Identify which cell holds the provided text, then report its (X, Y) central coordinate. 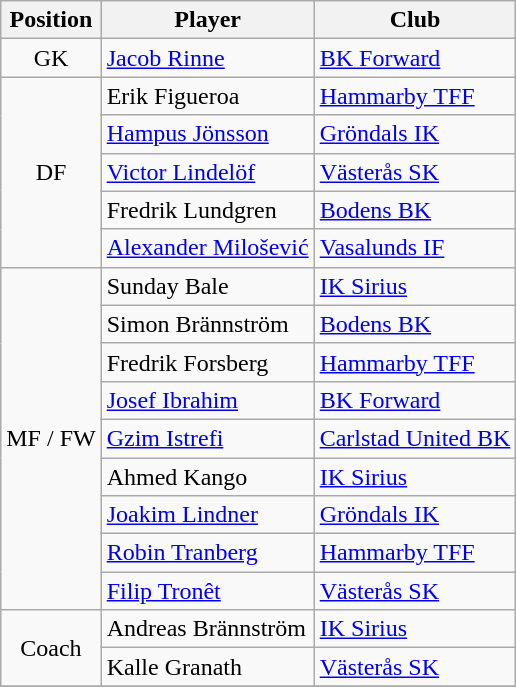
Kalle Granath (208, 667)
DF (51, 172)
Player (208, 20)
Coach (51, 648)
Jacob Rinne (208, 58)
Andreas Brännström (208, 629)
Ahmed Kango (208, 477)
GK (51, 58)
Robin Tranberg (208, 553)
Simon Brännström (208, 324)
Alexander Milošević (208, 248)
Sunday Bale (208, 286)
Josef Ibrahim (208, 400)
Hampus Jönsson (208, 134)
Vasalunds IF (415, 248)
MF / FW (51, 438)
Gzim Istrefi (208, 438)
Carlstad United BK (415, 438)
Erik Figueroa (208, 96)
Victor Lindelöf (208, 172)
Filip Tronêt (208, 591)
Fredrik Lundgren (208, 210)
Position (51, 20)
Joakim Lindner (208, 515)
Club (415, 20)
Fredrik Forsberg (208, 362)
